Extract the (x, y) coordinate from the center of the cell holding the provided text.  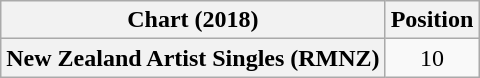
Chart (2018) (193, 20)
New Zealand Artist Singles (RMNZ) (193, 58)
Position (432, 20)
10 (432, 58)
